Search for the cell housing the specified text and yield its (X, Y) center coordinate. 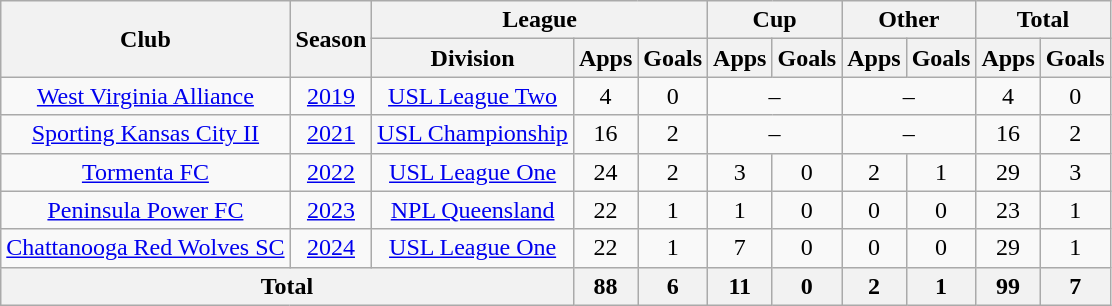
6 (673, 286)
11 (740, 286)
2023 (331, 210)
Club (146, 39)
Other (909, 20)
23 (1008, 210)
Tormenta FC (146, 172)
USL League Two (473, 96)
Chattanooga Red Wolves SC (146, 248)
2021 (331, 134)
Sporting Kansas City II (146, 134)
2019 (331, 96)
USL Championship (473, 134)
Cup (775, 20)
99 (1008, 286)
24 (605, 172)
Peninsula Power FC (146, 210)
West Virginia Alliance (146, 96)
2022 (331, 172)
Division (473, 58)
League (540, 20)
NPL Queensland (473, 210)
Season (331, 39)
2024 (331, 248)
88 (605, 286)
